For the text-containing cell, return its midpoint in [x, y] coordinate format. 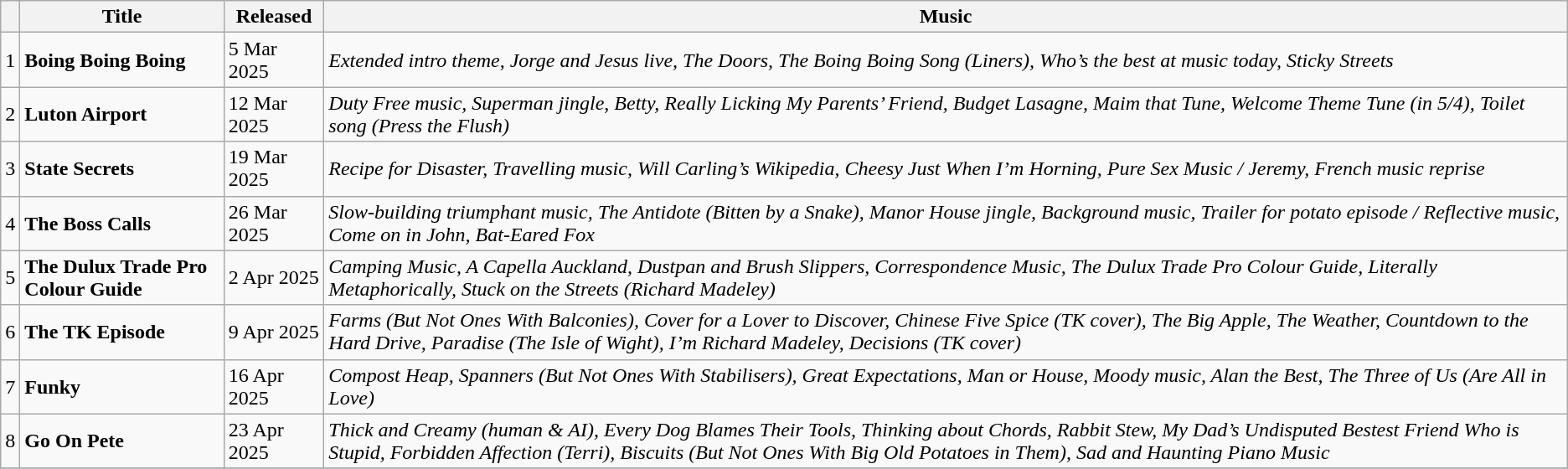
12 Mar 2025 [274, 114]
4 [10, 223]
3 [10, 169]
Music [946, 17]
Extended intro theme, Jorge and Jesus live, The Doors, The Boing Boing Song (Liners), Who’s the best at music today, Sticky Streets [946, 60]
5 Mar 2025 [274, 60]
2 Apr 2025 [274, 278]
The TK Episode [122, 332]
Title [122, 17]
6 [10, 332]
23 Apr 2025 [274, 441]
Boing Boing Boing [122, 60]
5 [10, 278]
The Boss Calls [122, 223]
State Secrets [122, 169]
Recipe for Disaster, Travelling music, Will Carling’s Wikipedia, Cheesy Just When I’m Horning, Pure Sex Music / Jeremy, French music reprise [946, 169]
Funky [122, 387]
26 Mar 2025 [274, 223]
Luton Airport [122, 114]
8 [10, 441]
The Dulux Trade Pro Colour Guide [122, 278]
Go On Pete [122, 441]
Released [274, 17]
19 Mar 2025 [274, 169]
9 Apr 2025 [274, 332]
7 [10, 387]
2 [10, 114]
1 [10, 60]
16 Apr 2025 [274, 387]
